Provide the (X, Y) coordinate of the cell's center where the given text is located.  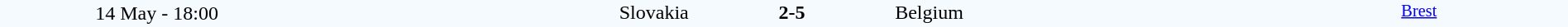
Brest (1419, 13)
Slovakia (501, 12)
14 May - 18:00 (157, 13)
Belgium (1082, 12)
2-5 (791, 12)
